Return (X, Y) of the center of cell containing provided text 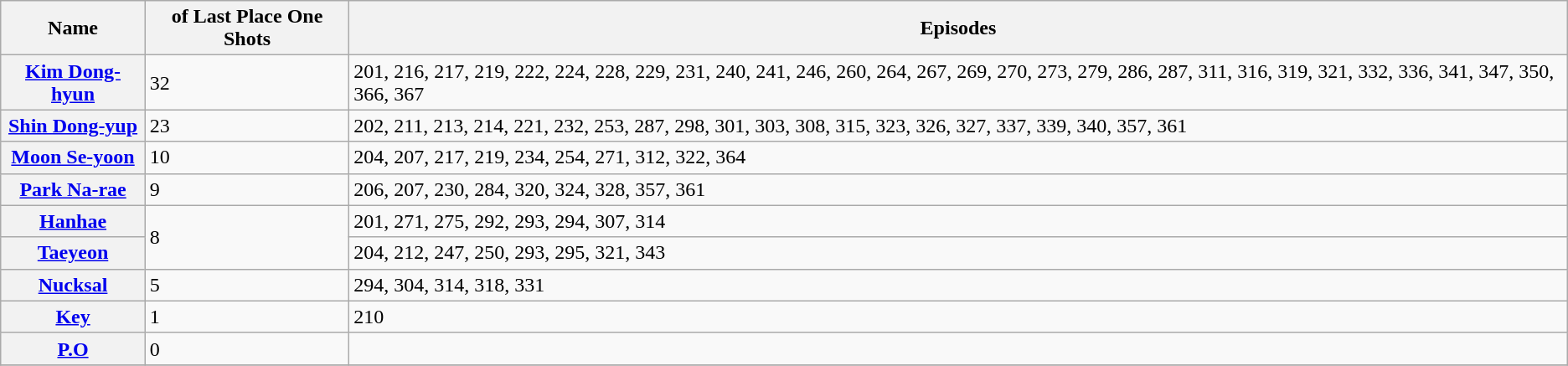
P.O (74, 348)
Park Na-rae (74, 189)
Shin Dong-yup (74, 126)
Episodes (958, 28)
202, 211, 213, 214, 221, 232, 253, 287, 298, 301, 303, 308, 315, 323, 326, 327, 337, 339, 340, 357, 361 (958, 126)
8 (246, 237)
5 (246, 285)
1 (246, 317)
10 (246, 157)
Moon Se-yoon (74, 157)
206, 207, 230, 284, 320, 324, 328, 357, 361 (958, 189)
Key (74, 317)
Kim Dong-hyun (74, 82)
204, 207, 217, 219, 234, 254, 271, 312, 322, 364 (958, 157)
23 (246, 126)
210 (958, 317)
of Last Place One Shots (246, 28)
201, 271, 275, 292, 293, 294, 307, 314 (958, 221)
294, 304, 314, 318, 331 (958, 285)
204, 212, 247, 250, 293, 295, 321, 343 (958, 253)
Taeyeon (74, 253)
Nucksal (74, 285)
0 (246, 348)
Name (74, 28)
9 (246, 189)
32 (246, 82)
Hanhae (74, 221)
